Output the (x, y) coordinate of the center of the cell containing the given text.  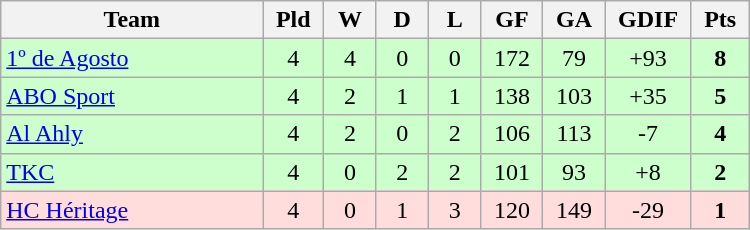
+8 (648, 172)
79 (574, 58)
138 (512, 96)
149 (574, 210)
106 (512, 134)
172 (512, 58)
93 (574, 172)
5 (720, 96)
ABO Sport (132, 96)
120 (512, 210)
101 (512, 172)
3 (454, 210)
Pld (294, 20)
W (350, 20)
GA (574, 20)
Pts (720, 20)
+93 (648, 58)
GF (512, 20)
-29 (648, 210)
-7 (648, 134)
8 (720, 58)
+35 (648, 96)
TKC (132, 172)
103 (574, 96)
113 (574, 134)
Team (132, 20)
D (402, 20)
GDIF (648, 20)
HC Héritage (132, 210)
1º de Agosto (132, 58)
Al Ahly (132, 134)
L (454, 20)
